Capture the cell that displays the provided text and extract its (X, Y) central coordinate. 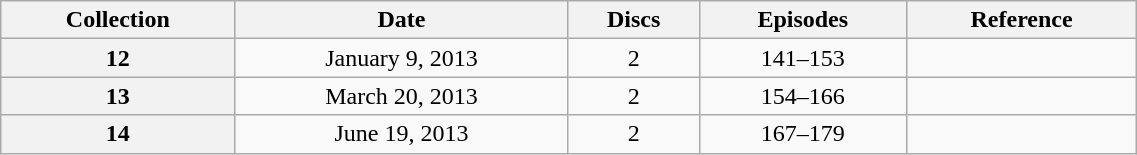
13 (118, 96)
167–179 (802, 134)
Reference (1022, 20)
January 9, 2013 (402, 58)
Date (402, 20)
14 (118, 134)
Discs (634, 20)
154–166 (802, 96)
12 (118, 58)
March 20, 2013 (402, 96)
Collection (118, 20)
Episodes (802, 20)
141–153 (802, 58)
June 19, 2013 (402, 134)
